Determine the (x, y) coordinate at the center of the cell enclosing the given text.  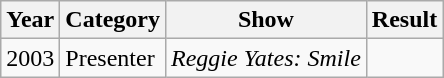
Result (404, 20)
Category (113, 20)
2003 (30, 58)
Year (30, 20)
Reggie Yates: Smile (266, 58)
Show (266, 20)
Presenter (113, 58)
